Locate the cell with the specified text and output its (X, Y) center coordinate. 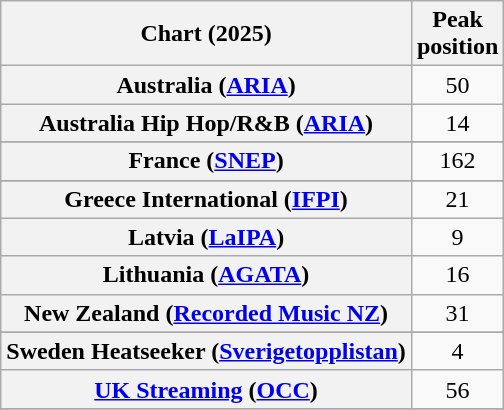
4 (457, 351)
Sweden Heatseeker (Sverigetopplistan) (206, 351)
50 (457, 85)
9 (457, 237)
New Zealand (Recorded Music NZ) (206, 313)
21 (457, 199)
31 (457, 313)
Australia Hip Hop/R&B (ARIA) (206, 123)
Chart (2025) (206, 34)
Australia (ARIA) (206, 85)
14 (457, 123)
Greece International (IFPI) (206, 199)
Latvia (LaIPA) (206, 237)
56 (457, 389)
UK Streaming (OCC) (206, 389)
162 (457, 161)
16 (457, 275)
France (SNEP) (206, 161)
Peakposition (457, 34)
Lithuania (AGATA) (206, 275)
